Determine the (x, y) coordinate at the center of the cell enclosing the given text.  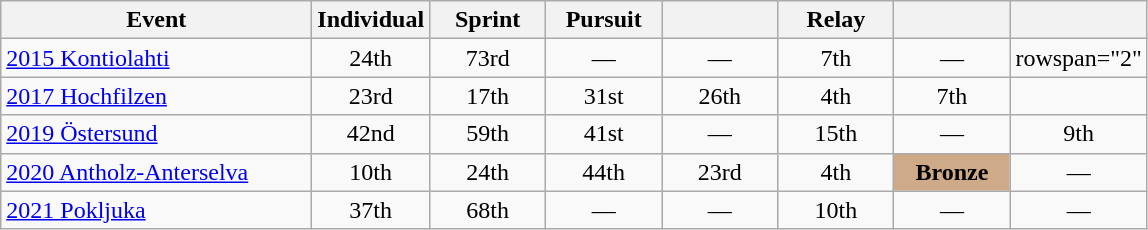
Pursuit (604, 20)
Event (156, 20)
31st (604, 96)
Bronze (952, 172)
26th (720, 96)
68th (488, 210)
2020 Antholz-Anterselva (156, 172)
9th (1079, 134)
44th (604, 172)
Individual (371, 20)
2017 Hochfilzen (156, 96)
17th (488, 96)
Sprint (488, 20)
73rd (488, 58)
2021 Pokljuka (156, 210)
37th (371, 210)
42nd (371, 134)
rowspan="2" (1079, 58)
15th (836, 134)
2019 Östersund (156, 134)
Relay (836, 20)
41st (604, 134)
59th (488, 134)
2015 Kontiolahti (156, 58)
